Provide the [X, Y] coordinate of the cell's center where the given text is located.  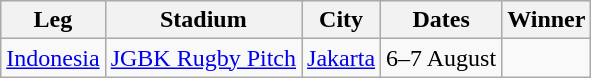
Jakarta [342, 58]
6–7 August [442, 58]
Winner [546, 20]
JGBK Rugby Pitch [203, 58]
Stadium [203, 20]
Leg [53, 20]
City [342, 20]
Indonesia [53, 58]
Dates [442, 20]
